Locate the cell with the specified text and output its [x, y] center coordinate. 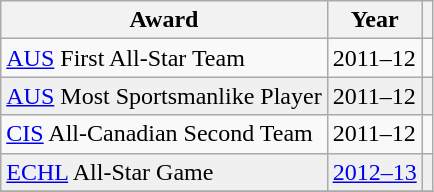
AUS Most Sportsmanlike Player [164, 96]
Award [164, 20]
ECHL All-Star Game [164, 172]
2012–13 [374, 172]
CIS All-Canadian Second Team [164, 134]
AUS First All-Star Team [164, 58]
Year [374, 20]
